Find where the given text appears and provide that cell's center as [X, Y] coordinate. 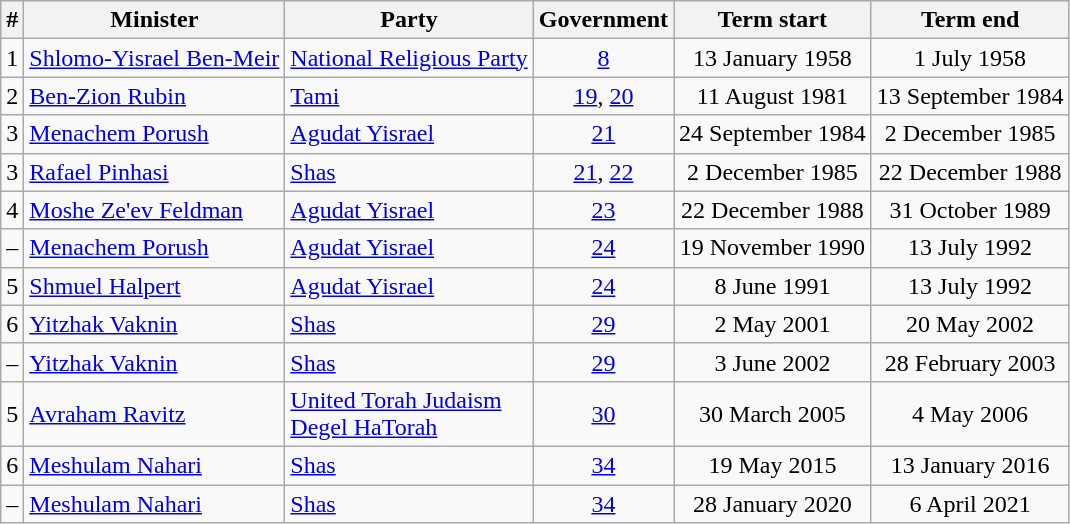
Shmuel Halpert [154, 286]
13 September 1984 [970, 96]
8 June 1991 [773, 286]
20 May 2002 [970, 324]
21 [603, 134]
Party [409, 20]
Shlomo-Yisrael Ben-Meir [154, 58]
24 September 1984 [773, 134]
13 January 1958 [773, 58]
21, 22 [603, 172]
1 July 1958 [970, 58]
4 [12, 210]
National Religious Party [409, 58]
23 [603, 210]
Term start [773, 20]
1 [12, 58]
# [12, 20]
Moshe Ze'ev Feldman [154, 210]
19 May 2015 [773, 465]
Tami [409, 96]
Government [603, 20]
Term end [970, 20]
6 April 2021 [970, 503]
Ben-Zion Rubin [154, 96]
3 June 2002 [773, 362]
28 February 2003 [970, 362]
United Torah JudaismDegel HaTorah [409, 414]
31 October 1989 [970, 210]
30 [603, 414]
Avraham Ravitz [154, 414]
13 January 2016 [970, 465]
Minister [154, 20]
11 August 1981 [773, 96]
28 January 2020 [773, 503]
19 November 1990 [773, 248]
2 May 2001 [773, 324]
4 May 2006 [970, 414]
Rafael Pinhasi [154, 172]
8 [603, 58]
19, 20 [603, 96]
2 [12, 96]
30 March 2005 [773, 414]
